Find where the given text appears and provide that cell's center as (X, Y) coordinate. 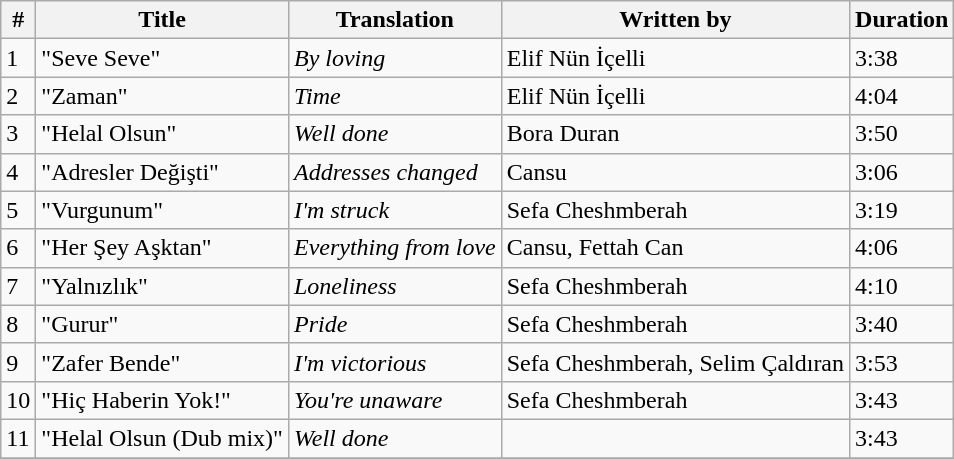
"Yalnızlık" (162, 286)
Addresses changed (394, 172)
2 (18, 96)
"Helal Olsun" (162, 134)
I'm victorious (394, 362)
"Hiç Haberin Yok!" (162, 400)
# (18, 20)
10 (18, 400)
Sefa Cheshmberah, Selim Çaldıran (675, 362)
3:53 (902, 362)
Written by (675, 20)
6 (18, 248)
Title (162, 20)
3:50 (902, 134)
9 (18, 362)
3:19 (902, 210)
Translation (394, 20)
Time (394, 96)
3 (18, 134)
4 (18, 172)
Cansu, Fettah Can (675, 248)
By loving (394, 58)
Everything from love (394, 248)
8 (18, 324)
3:38 (902, 58)
5 (18, 210)
3:06 (902, 172)
"Helal Olsun (Dub mix)" (162, 438)
Pride (394, 324)
4:06 (902, 248)
"Her Şey Aşktan" (162, 248)
"Gurur" (162, 324)
Duration (902, 20)
"Zafer Bende" (162, 362)
"Zaman" (162, 96)
"Vurgunum" (162, 210)
7 (18, 286)
11 (18, 438)
4:04 (902, 96)
1 (18, 58)
Loneliness (394, 286)
Bora Duran (675, 134)
3:40 (902, 324)
Cansu (675, 172)
I'm struck (394, 210)
4:10 (902, 286)
"Seve Seve" (162, 58)
You're unaware (394, 400)
"Adresler Değişti" (162, 172)
